Output the (X, Y) coordinate of the center of the cell containing the given text.  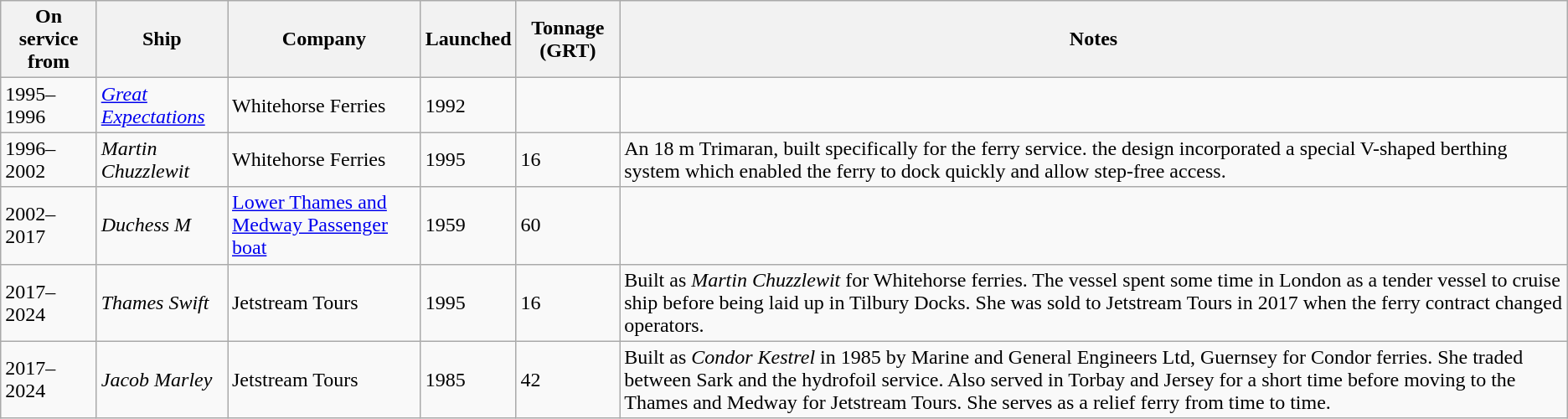
2002–2017 (49, 225)
Martin Chuzzlewit (162, 159)
42 (568, 380)
Company (325, 39)
1992 (468, 106)
Thames Swift (162, 303)
Ship (162, 39)
Lower Thames and Medway Passenger boat (325, 225)
On service from (49, 39)
Notes (1094, 39)
60 (568, 225)
Duchess M (162, 225)
Tonnage (GRT) (568, 39)
Great Expectations (162, 106)
Jacob Marley (162, 380)
1996–2002 (49, 159)
1959 (468, 225)
Launched (468, 39)
1995–1996 (49, 106)
1985 (468, 380)
